For the text-containing cell, return its midpoint in [X, Y] coordinate format. 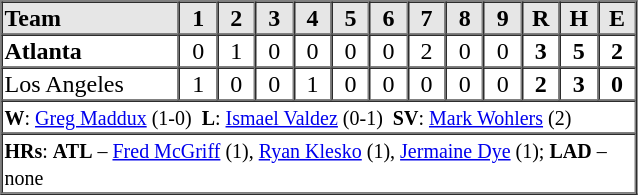
E [617, 18]
HRs: ATL – Fred McGriff (1), Ryan Klesko (1), Jermaine Dye (1); LAD – none [319, 164]
H [579, 18]
6 [388, 18]
R [541, 18]
W: Greg Maddux (1-0) L: Ismael Valdez (0-1) SV: Mark Wohlers (2) [319, 116]
4 [312, 18]
8 [465, 18]
9 [503, 18]
Atlanta [91, 50]
Los Angeles [91, 84]
Team [91, 18]
7 [427, 18]
